Output the [X, Y] coordinate of the center of the cell containing the given text.  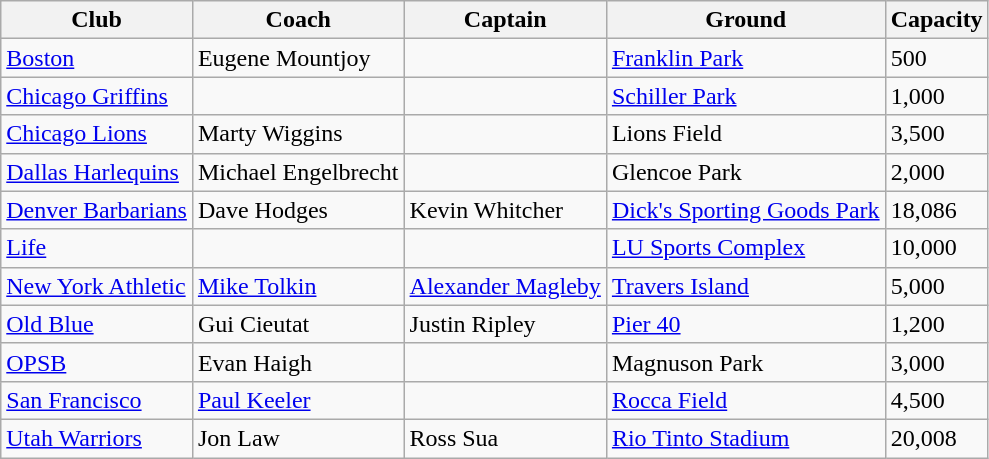
Old Blue [97, 324]
Schiller Park [746, 96]
Travers Island [746, 286]
Denver Barbarians [97, 210]
Chicago Griffins [97, 96]
Coach [298, 20]
4,500 [936, 400]
Ground [746, 20]
Evan Haigh [298, 362]
Paul Keeler [298, 400]
LU Sports Complex [746, 248]
Chicago Lions [97, 134]
Boston [97, 58]
Franklin Park [746, 58]
OPSB [97, 362]
Rocca Field [746, 400]
Jon Law [298, 438]
20,008 [936, 438]
Magnuson Park [746, 362]
Dick's Sporting Goods Park [746, 210]
Eugene Mountjoy [298, 58]
Dallas Harlequins [97, 172]
500 [936, 58]
Capacity [936, 20]
New York Athletic [97, 286]
Utah Warriors [97, 438]
Alexander Magleby [505, 286]
Gui Cieutat [298, 324]
Ross Sua [505, 438]
Mike Tolkin [298, 286]
Kevin Whitcher [505, 210]
Rio Tinto Stadium [746, 438]
1,200 [936, 324]
2,000 [936, 172]
Club [97, 20]
San Francisco [97, 400]
Justin Ripley [505, 324]
10,000 [936, 248]
18,086 [936, 210]
Pier 40 [746, 324]
Captain [505, 20]
3,000 [936, 362]
1,000 [936, 96]
3,500 [936, 134]
Life [97, 248]
Dave Hodges [298, 210]
Marty Wiggins [298, 134]
Lions Field [746, 134]
Glencoe Park [746, 172]
Michael Engelbrecht [298, 172]
5,000 [936, 286]
